Detect which cell encompasses the target text, then output its [X, Y] center coordinate. 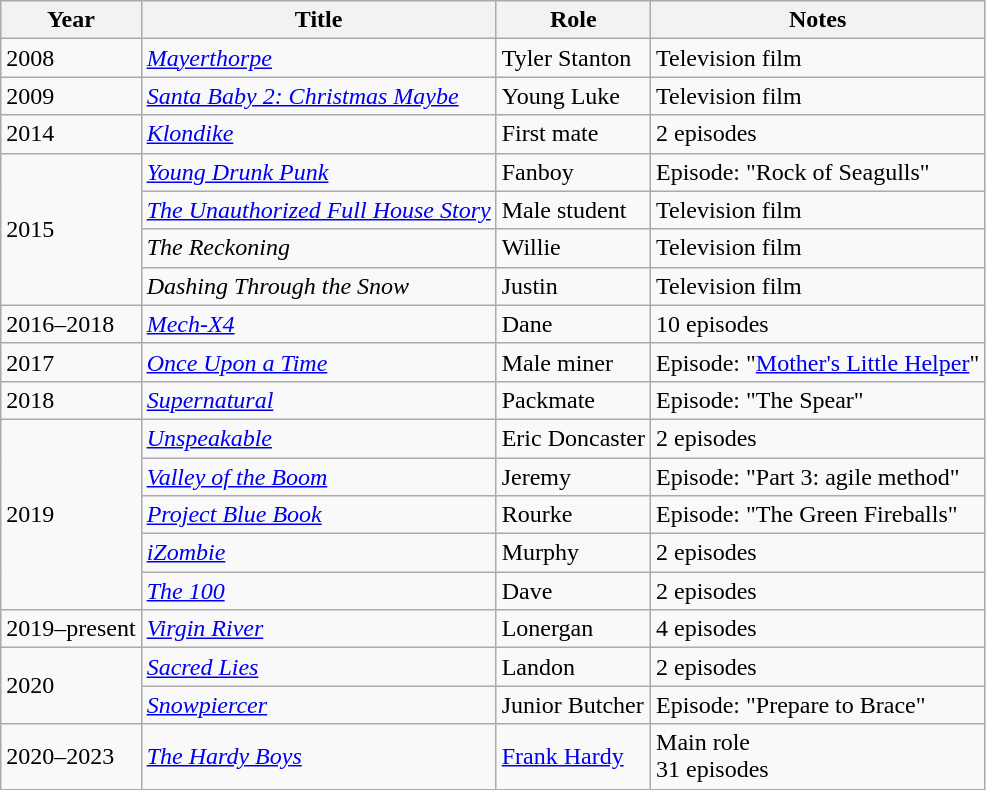
Unspeakable [318, 438]
2014 [71, 134]
Mech-X4 [318, 324]
Virgin River [318, 629]
Episode: "Mother's Little Helper" [818, 362]
2020–2023 [71, 756]
Dave [573, 591]
2008 [71, 58]
2018 [71, 400]
10 episodes [818, 324]
Once Upon a Time [318, 362]
Male miner [573, 362]
Snowpiercer [318, 705]
Junior Butcher [573, 705]
Supernatural [318, 400]
2015 [71, 229]
Justin [573, 286]
Role [573, 20]
4 episodes [818, 629]
The Hardy Boys [318, 756]
Lonergan [573, 629]
Male student [573, 210]
Dane [573, 324]
Episode: "The Green Fireballs" [818, 515]
2016–2018 [71, 324]
Packmate [573, 400]
2019 [71, 514]
The 100 [318, 591]
Mayerthorpe [318, 58]
Murphy [573, 553]
Sacred Lies [318, 667]
Project Blue Book [318, 515]
iZombie [318, 553]
2009 [71, 96]
Episode: "Part 3: agile method" [818, 477]
Valley of the Boom [318, 477]
Episode: "The Spear" [818, 400]
2019–present [71, 629]
Notes [818, 20]
2020 [71, 686]
The Unauthorized Full House Story [318, 210]
Young Luke [573, 96]
Episode: "Prepare to Brace" [818, 705]
Fanboy [573, 172]
Landon [573, 667]
The Reckoning [318, 248]
Title [318, 20]
Frank Hardy [573, 756]
Klondike [318, 134]
Dashing Through the Snow [318, 286]
Rourke [573, 515]
Tyler Stanton [573, 58]
Eric Doncaster [573, 438]
Year [71, 20]
Episode: "Rock of Seagulls" [818, 172]
Young Drunk Punk [318, 172]
Main role31 episodes [818, 756]
Santa Baby 2: Christmas Maybe [318, 96]
Jeremy [573, 477]
Willie [573, 248]
2017 [71, 362]
First mate [573, 134]
